From the cell containing the given text, extract its center point as [X, Y] coordinate. 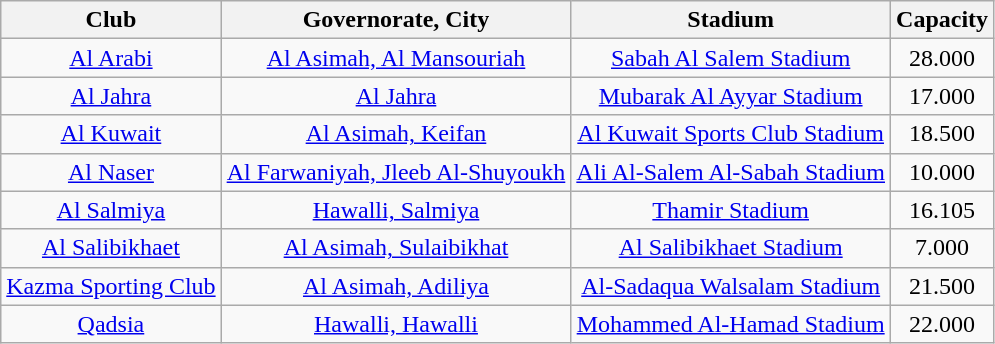
Al Kuwait Sports Club Stadium [731, 134]
Al Salibikhaet [111, 248]
Al Kuwait [111, 134]
Al Salmiya [111, 210]
Ali Al-Salem Al-Sabah Stadium [731, 172]
Mubarak Al Ayyar Stadium [731, 96]
18.500 [942, 134]
Hawalli, Hawalli [396, 324]
Al Asimah, Al Mansouriah [396, 58]
Al-Sadaqua Walsalam Stadium [731, 286]
Governorate, City [396, 20]
Hawalli, Salmiya [396, 210]
Al Asimah, Sulaibikhat [396, 248]
Capacity [942, 20]
Kazma Sporting Club [111, 286]
Al Naser [111, 172]
10.000 [942, 172]
Al Asimah, Adiliya [396, 286]
Al Salibikhaet Stadium [731, 248]
16.105 [942, 210]
7.000 [942, 248]
Stadium [731, 20]
17.000 [942, 96]
Mohammed Al-Hamad Stadium [731, 324]
Al Farwaniyah, Jleeb Al-Shuyoukh [396, 172]
Thamir Stadium [731, 210]
Qadsia [111, 324]
Al Arabi [111, 58]
21.500 [942, 286]
Sabah Al Salem Stadium [731, 58]
Al Asimah, Keifan [396, 134]
28.000 [942, 58]
22.000 [942, 324]
Club [111, 20]
